Scan for the cell matching the given text and deliver its [x, y] coordinate at center. 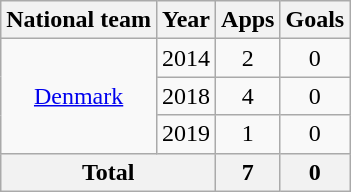
Denmark [79, 96]
2 [248, 58]
Total [108, 172]
Year [186, 20]
4 [248, 96]
2018 [186, 96]
National team [79, 20]
1 [248, 134]
Goals [315, 20]
Apps [248, 20]
2019 [186, 134]
7 [248, 172]
2014 [186, 58]
